Provide the [x, y] coordinate of the cell's center where the given text is located.  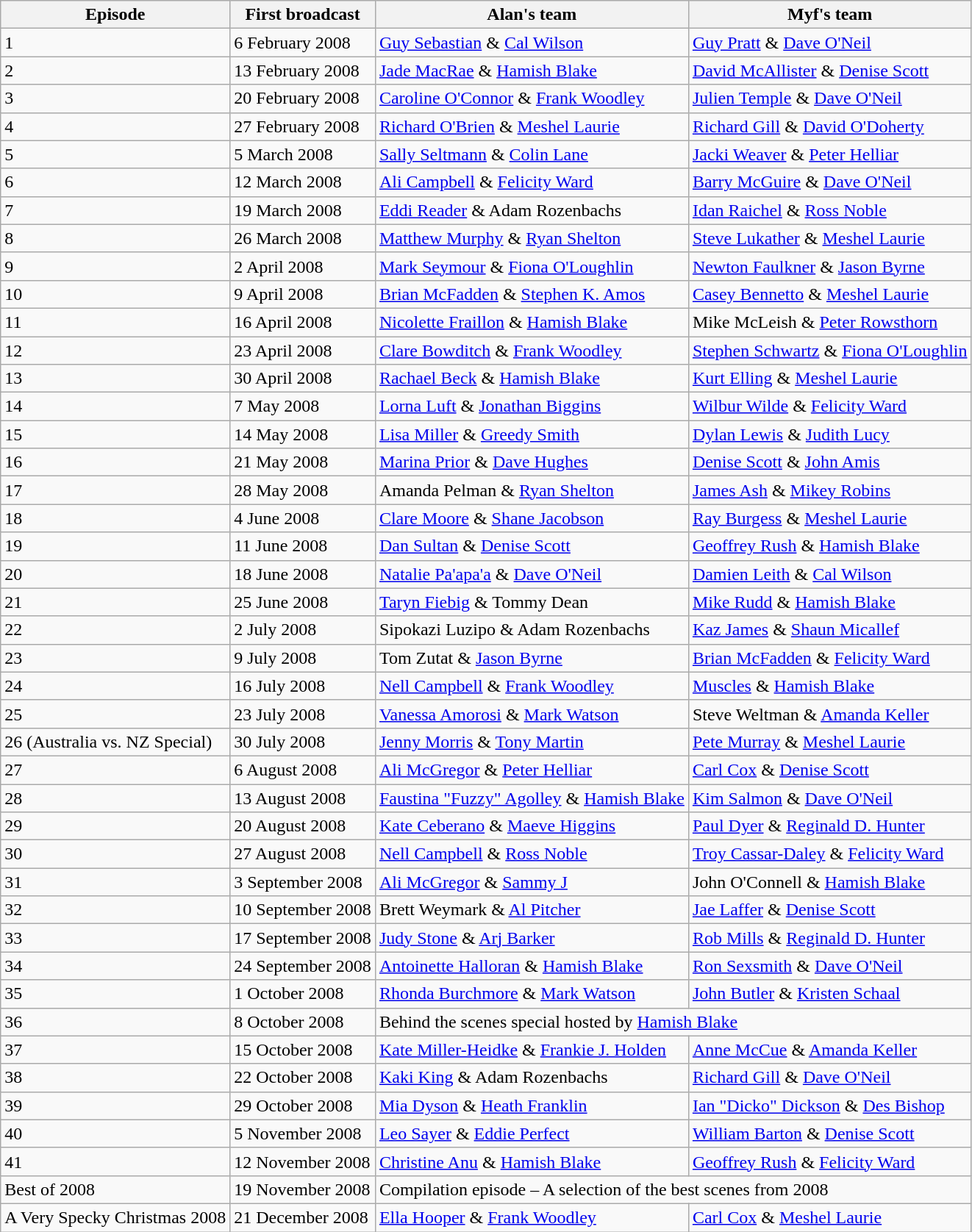
2 July 2008 [303, 630]
29 [115, 826]
Geoffrey Rush & Hamish Blake [829, 546]
13 August 2008 [303, 798]
Stephen Schwartz & Fiona O'Loughlin [829, 351]
4 June 2008 [303, 518]
2 April 2008 [303, 266]
30 July 2008 [303, 742]
16 [115, 462]
27 [115, 770]
Brian McFadden & Stephen K. Amos [532, 294]
Behind the scenes special hosted by Hamish Blake [673, 1022]
Rhonda Burchmore & Mark Watson [532, 994]
Ali McGregor & Peter Helliar [532, 770]
22 [115, 630]
33 [115, 938]
John O'Connell & Hamish Blake [829, 882]
William Barton & Denise Scott [829, 1133]
14 May 2008 [303, 434]
Kaki King & Adam Rozenbachs [532, 1078]
Richard Gill & David O'Doherty [829, 126]
Natalie Pa'apa'a & Dave O'Neil [532, 574]
21 December 2008 [303, 1217]
Compilation episode – A selection of the best scenes from 2008 [673, 1189]
Nicolette Fraillon & Hamish Blake [532, 322]
29 October 2008 [303, 1106]
John Butler & Kristen Schaal [829, 994]
Troy Cassar-Daley & Felicity Ward [829, 854]
16 July 2008 [303, 686]
35 [115, 994]
Nell Campbell & Frank Woodley [532, 686]
7 May 2008 [303, 407]
8 [115, 238]
Newton Faulkner & Jason Byrne [829, 266]
Wilbur Wilde & Felicity Ward [829, 407]
Jade MacRae & Hamish Blake [532, 71]
32 [115, 910]
Sally Seltmann & Colin Lane [532, 154]
Marina Prior & Dave Hughes [532, 462]
Dan Sultan & Denise Scott [532, 546]
Clare Moore & Shane Jacobson [532, 518]
Ray Burgess & Meshel Laurie [829, 518]
Steve Weltman & Amanda Keller [829, 714]
Carl Cox & Denise Scott [829, 770]
6 [115, 182]
Ella Hooper & Frank Woodley [532, 1217]
Ali McGregor & Sammy J [532, 882]
26 (Australia vs. NZ Special) [115, 742]
Damien Leith & Cal Wilson [829, 574]
First broadcast [303, 15]
38 [115, 1078]
3 [115, 99]
Lisa Miller & Greedy Smith [532, 434]
28 [115, 798]
Guy Pratt & Dave O'Neil [829, 43]
21 [115, 602]
17 September 2008 [303, 938]
Best of 2008 [115, 1189]
Carl Cox & Meshel Laurie [829, 1217]
Alan's team [532, 15]
Clare Bowditch & Frank Woodley [532, 351]
5 March 2008 [303, 154]
Leo Sayer & Eddie Perfect [532, 1133]
12 March 2008 [303, 182]
39 [115, 1106]
18 [115, 518]
Steve Lukather & Meshel Laurie [829, 238]
Kate Ceberano & Maeve Higgins [532, 826]
24 September 2008 [303, 966]
10 September 2008 [303, 910]
Episode [115, 15]
22 October 2008 [303, 1078]
Barry McGuire & Dave O'Neil [829, 182]
21 May 2008 [303, 462]
Jacki Weaver & Peter Helliar [829, 154]
Mike Rudd & Hamish Blake [829, 602]
11 [115, 322]
Amanda Pelman & Ryan Shelton [532, 490]
15 [115, 434]
David McAllister & Denise Scott [829, 71]
26 March 2008 [303, 238]
37 [115, 1050]
Pete Murray & Meshel Laurie [829, 742]
30 [115, 854]
Brian McFadden & Felicity Ward [829, 658]
10 [115, 294]
34 [115, 966]
Richard O'Brien & Meshel Laurie [532, 126]
Matthew Murphy & Ryan Shelton [532, 238]
Mike McLeish & Peter Rowsthorn [829, 322]
Julien Temple & Dave O'Neil [829, 99]
6 August 2008 [303, 770]
Judy Stone & Arj Barker [532, 938]
20 August 2008 [303, 826]
15 October 2008 [303, 1050]
Denise Scott & John Amis [829, 462]
Geoffrey Rush & Felicity Ward [829, 1161]
4 [115, 126]
Tom Zutat & Jason Byrne [532, 658]
2 [115, 71]
Taryn Fiebig & Tommy Dean [532, 602]
Guy Sebastian & Cal Wilson [532, 43]
Richard Gill & Dave O'Neil [829, 1078]
8 October 2008 [303, 1022]
24 [115, 686]
9 July 2008 [303, 658]
Christine Anu & Hamish Blake [532, 1161]
12 November 2008 [303, 1161]
19 November 2008 [303, 1189]
23 July 2008 [303, 714]
5 [115, 154]
A Very Specky Christmas 2008 [115, 1217]
30 April 2008 [303, 379]
25 June 2008 [303, 602]
11 June 2008 [303, 546]
Kate Miller-Heidke & Frankie J. Holden [532, 1050]
20 February 2008 [303, 99]
Jenny Morris & Tony Martin [532, 742]
9 [115, 266]
1 October 2008 [303, 994]
13 [115, 379]
Paul Dyer & Reginald D. Hunter [829, 826]
Nell Campbell & Ross Noble [532, 854]
31 [115, 882]
41 [115, 1161]
14 [115, 407]
27 February 2008 [303, 126]
Dylan Lewis & Judith Lucy [829, 434]
Idan Raichel & Ross Noble [829, 210]
Vanessa Amorosi & Mark Watson [532, 714]
Myf's team [829, 15]
6 February 2008 [303, 43]
13 February 2008 [303, 71]
17 [115, 490]
5 November 2008 [303, 1133]
23 [115, 658]
Casey Bennetto & Meshel Laurie [829, 294]
3 September 2008 [303, 882]
28 May 2008 [303, 490]
9 April 2008 [303, 294]
Caroline O'Connor & Frank Woodley [532, 99]
Ali Campbell & Felicity Ward [532, 182]
25 [115, 714]
James Ash & Mikey Robins [829, 490]
Muscles & Hamish Blake [829, 686]
Mark Seymour & Fiona O'Loughlin [532, 266]
Kurt Elling & Meshel Laurie [829, 379]
12 [115, 351]
7 [115, 210]
Mia Dyson & Heath Franklin [532, 1106]
Brett Weymark & Al Pitcher [532, 910]
20 [115, 574]
Ron Sexsmith & Dave O'Neil [829, 966]
18 June 2008 [303, 574]
Rob Mills & Reginald D. Hunter [829, 938]
1 [115, 43]
36 [115, 1022]
Ian "Dicko" Dickson & Des Bishop [829, 1106]
Eddi Reader & Adam Rozenbachs [532, 210]
27 August 2008 [303, 854]
40 [115, 1133]
Lorna Luft & Jonathan Biggins [532, 407]
Kaz James & Shaun Micallef [829, 630]
16 April 2008 [303, 322]
19 [115, 546]
23 April 2008 [303, 351]
Sipokazi Luzipo & Adam Rozenbachs [532, 630]
Kim Salmon & Dave O'Neil [829, 798]
Jae Laffer & Denise Scott [829, 910]
Rachael Beck & Hamish Blake [532, 379]
Anne McCue & Amanda Keller [829, 1050]
Faustina "Fuzzy" Agolley & Hamish Blake [532, 798]
19 March 2008 [303, 210]
Antoinette Halloran & Hamish Blake [532, 966]
